Detect which cell encompasses the target text, then output its [x, y] center coordinate. 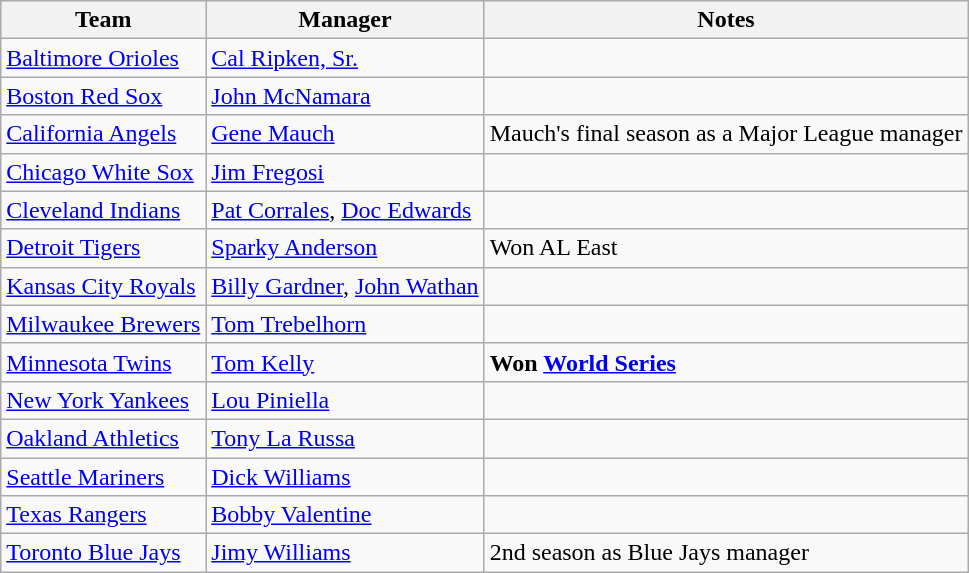
John McNamara [345, 96]
Team [104, 20]
Won AL East [726, 248]
Jim Fregosi [345, 172]
Baltimore Orioles [104, 58]
Mauch's final season as a Major League manager [726, 134]
Billy Gardner, John Wathan [345, 286]
Chicago White Sox [104, 172]
California Angels [104, 134]
Tony La Russa [345, 438]
Boston Red Sox [104, 96]
Tom Kelly [345, 362]
Minnesota Twins [104, 362]
Pat Corrales, Doc Edwards [345, 210]
Detroit Tigers [104, 248]
Jimy Williams [345, 553]
Texas Rangers [104, 515]
Manager [345, 20]
Cal Ripken, Sr. [345, 58]
Bobby Valentine [345, 515]
Toronto Blue Jays [104, 553]
Cleveland Indians [104, 210]
Gene Mauch [345, 134]
New York Yankees [104, 400]
2nd season as Blue Jays manager [726, 553]
Sparky Anderson [345, 248]
Kansas City Royals [104, 286]
Notes [726, 20]
Lou Piniella [345, 400]
Tom Trebelhorn [345, 324]
Dick Williams [345, 477]
Milwaukee Brewers [104, 324]
Oakland Athletics [104, 438]
Seattle Mariners [104, 477]
Won World Series [726, 362]
